Pinpoint the cell where the given text exists, returning its [X, Y] midpoint coordinate. 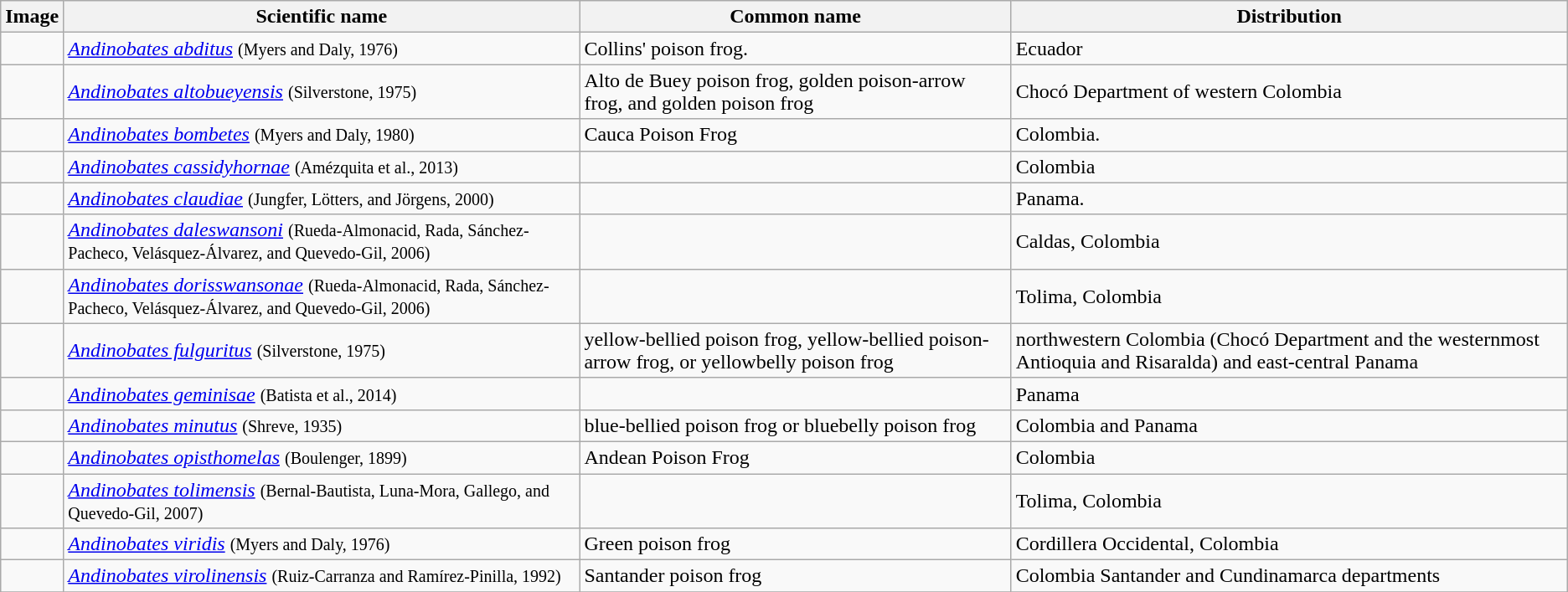
Andinobates abditus (Myers and Daly, 1976) [322, 49]
Distribution [1289, 17]
yellow-bellied poison frog, yellow-bellied poison-arrow frog, or yellowbelly poison frog [796, 350]
northwestern Colombia (Chocó Department and the westernmost Antioquia and Risaralda) and east-central Panama [1289, 350]
Image [32, 17]
Andinobates altobueyensis (Silverstone, 1975) [322, 92]
Collins' poison frog. [796, 49]
Cauca Poison Frog [796, 135]
Andinobates cassidyhornae (Amézquita et al., 2013) [322, 167]
Chocó Department of western Colombia [1289, 92]
Andinobates opisthomelas (Boulenger, 1899) [322, 457]
Andinobates fulguritus (Silverstone, 1975) [322, 350]
Andinobates daleswansoni (Rueda-Almonacid, Rada, Sánchez-Pacheco, Velásquez-Álvarez, and Quevedo-Gil, 2006) [322, 241]
Panama. [1289, 198]
Green poison frog [796, 544]
Caldas, Colombia [1289, 241]
Colombia. [1289, 135]
Andinobates tolimensis (Bernal-Bautista, Luna-Mora, Gallego, and Quevedo-Gil, 2007) [322, 501]
Andinobates minutus (Shreve, 1935) [322, 425]
Panama [1289, 394]
Andinobates claudiae (Jungfer, Lötters, and Jörgens, 2000) [322, 198]
Cordillera Occidental, Colombia [1289, 544]
blue-bellied poison frog or bluebelly poison frog [796, 425]
Alto de Buey poison frog, golden poison-arrow frog, and golden poison frog [796, 92]
Andinobates bombetes (Myers and Daly, 1980) [322, 135]
Common name [796, 17]
Ecuador [1289, 49]
Andinobates virolinensis (Ruiz-Carranza and Ramírez-Pinilla, 1992) [322, 576]
Colombia and Panama [1289, 425]
Scientific name [322, 17]
Santander poison frog [796, 576]
Andean Poison Frog [796, 457]
Andinobates viridis (Myers and Daly, 1976) [322, 544]
Andinobates dorisswansonae (Rueda-Almonacid, Rada, Sánchez-Pacheco, Velásquez-Álvarez, and Quevedo-Gil, 2006) [322, 296]
Andinobates geminisae (Batista et al., 2014) [322, 394]
Colombia Santander and Cundinamarca departments [1289, 576]
